From the cell containing the given text, extract its center point as (x, y) coordinate. 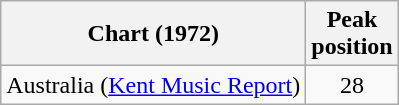
Australia (Kent Music Report) (154, 85)
Chart (1972) (154, 34)
28 (352, 85)
Peakposition (352, 34)
